Search for the cell housing the specified text and yield its [X, Y] center coordinate. 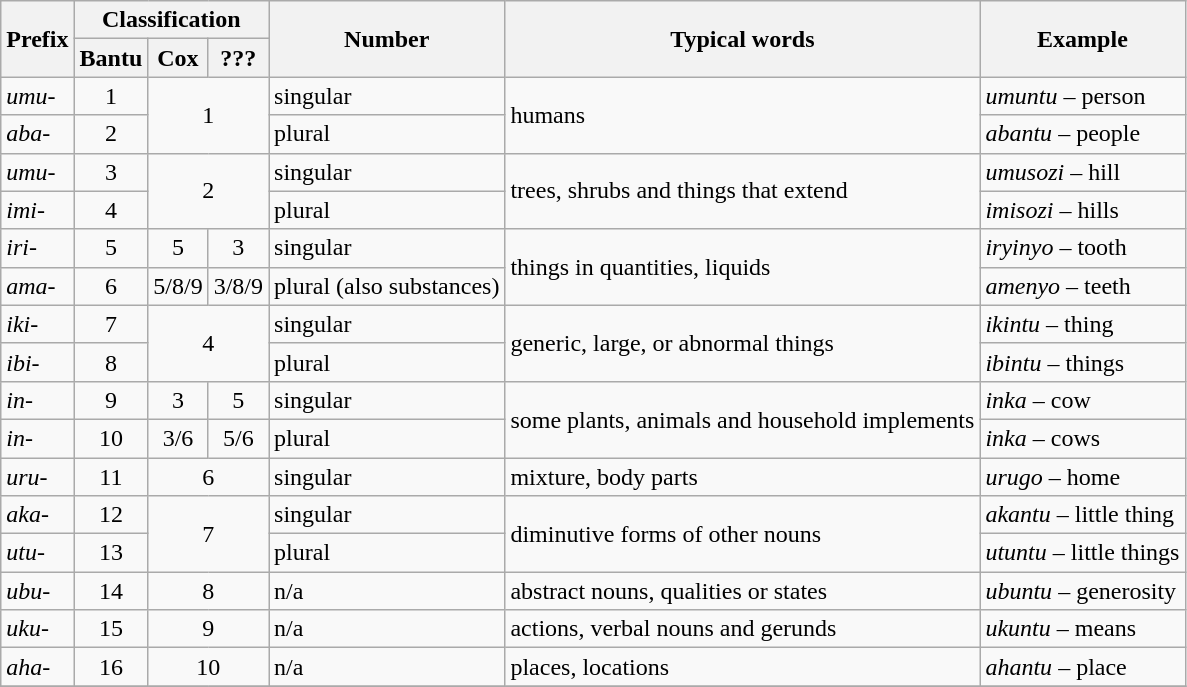
mixture, body parts [742, 477]
aha- [38, 667]
diminutive forms of other nouns [742, 534]
Cox [178, 58]
3/8/9 [238, 286]
trees, shrubs and things that extend [742, 191]
amenyo – teeth [1082, 286]
generic, large, or abnormal things [742, 343]
imi- [38, 210]
iki- [38, 324]
umusozi – hill [1082, 172]
inka – cow [1082, 400]
abstract nouns, qualities or states [742, 591]
plural (also substances) [387, 286]
Prefix [38, 39]
akantu – little thing [1082, 515]
15 [111, 629]
11 [111, 477]
things in quantities, liquids [742, 267]
actions, verbal nouns and gerunds [742, 629]
umuntu – person [1082, 96]
ama- [38, 286]
5/6 [238, 438]
12 [111, 515]
imisozi – hills [1082, 210]
ikintu – thing [1082, 324]
16 [111, 667]
humans [742, 115]
abantu – people [1082, 134]
ubu- [38, 591]
aka- [38, 515]
3/6 [178, 438]
inka – cows [1082, 438]
ibi- [38, 362]
ubuntu – generosity [1082, 591]
14 [111, 591]
uku- [38, 629]
Bantu [111, 58]
Example [1082, 39]
??? [238, 58]
Classification [172, 20]
urugo – home [1082, 477]
uru- [38, 477]
iri- [38, 248]
Typical words [742, 39]
Number [387, 39]
5/8/9 [178, 286]
utuntu – little things [1082, 553]
13 [111, 553]
ibintu – things [1082, 362]
ahantu – place [1082, 667]
aba- [38, 134]
iryinyo – tooth [1082, 248]
utu- [38, 553]
places, locations [742, 667]
ukuntu – means [1082, 629]
some plants, animals and household implements [742, 419]
